Capture the cell that displays the provided text and extract its [X, Y] central coordinate. 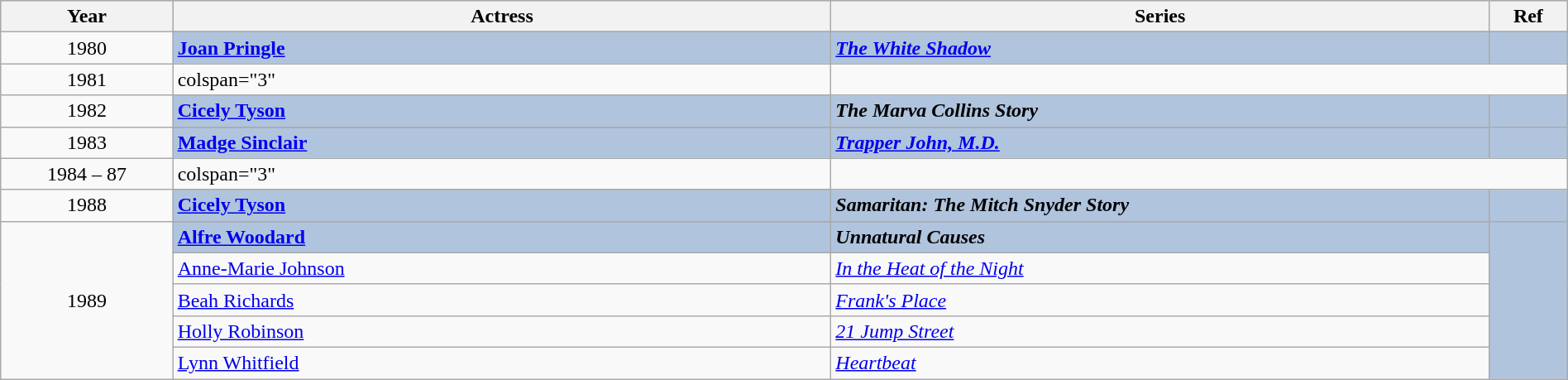
21 Jump Street [1160, 331]
Trapper John, M.D. [1160, 142]
Actress [502, 17]
Lynn Whitfield [502, 363]
1981 [87, 79]
Ref [1528, 17]
Year [87, 17]
Frank's Place [1160, 300]
Alfre Woodard [502, 237]
Heartbeat [1160, 363]
Unnatural Causes [1160, 237]
The White Shadow [1160, 48]
Joan Pringle [502, 48]
Series [1160, 17]
1982 [87, 111]
1988 [87, 205]
Samaritan: The Mitch Snyder Story [1160, 205]
Madge Sinclair [502, 142]
Holly Robinson [502, 331]
1984 – 87 [87, 174]
1989 [87, 300]
1983 [87, 142]
Anne-Marie Johnson [502, 268]
In the Heat of the Night [1160, 268]
The Marva Collins Story [1160, 111]
Beah Richards [502, 300]
1980 [87, 48]
